Provide the [X, Y] coordinate of the cell's center where the given text is located.  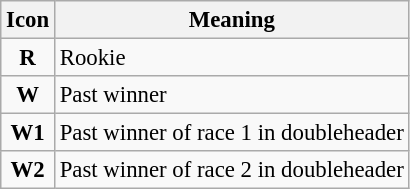
Rookie [232, 58]
W1 [28, 133]
R [28, 58]
Icon [28, 20]
W2 [28, 170]
Past winner of race 2 in doubleheader [232, 170]
Past winner [232, 95]
Meaning [232, 20]
Past winner of race 1 in doubleheader [232, 133]
W [28, 95]
